Scan for the cell matching the given text and deliver its [X, Y] coordinate at center. 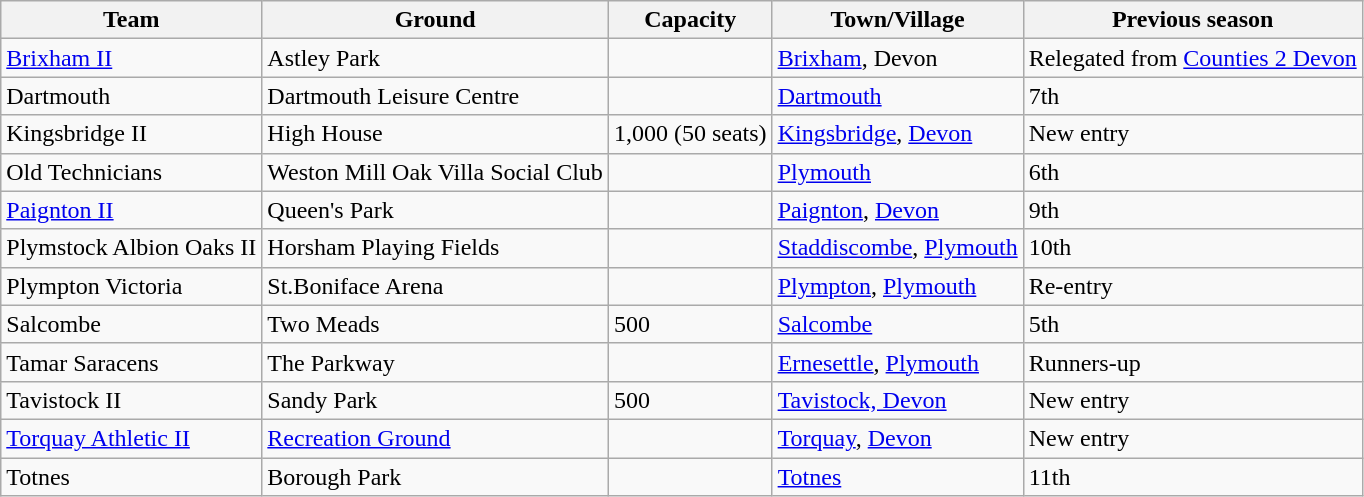
Brixham II [132, 58]
Weston Mill Oak Villa Social Club [436, 172]
Plympton Victoria [132, 286]
St.Boniface Arena [436, 286]
Old Technicians [132, 172]
5th [1192, 324]
11th [1192, 477]
Two Meads [436, 324]
10th [1192, 248]
9th [1192, 210]
Previous season [1192, 20]
Tamar Saracens [132, 362]
Paignton, Devon [898, 210]
Team [132, 20]
Borough Park [436, 477]
Queen's Park [436, 210]
Relegated from Counties 2 Devon [1192, 58]
Plympton, Plymouth [898, 286]
High House [436, 134]
The Parkway [436, 362]
Ernesettle, Plymouth [898, 362]
Kingsbridge, Devon [898, 134]
Runners-up [1192, 362]
7th [1192, 96]
Paignton II [132, 210]
Torquay Athletic II [132, 438]
Dartmouth Leisure Centre [436, 96]
Re-entry [1192, 286]
Capacity [690, 20]
Recreation Ground [436, 438]
Tavistock, Devon [898, 400]
Torquay, Devon [898, 438]
Plymstock Albion Oaks II [132, 248]
Brixham, Devon [898, 58]
1,000 (50 seats) [690, 134]
Plymouth [898, 172]
Ground [436, 20]
Tavistock II [132, 400]
Horsham Playing Fields [436, 248]
Astley Park [436, 58]
Staddiscombe, Plymouth [898, 248]
Sandy Park [436, 400]
6th [1192, 172]
Town/Village [898, 20]
Kingsbridge II [132, 134]
